For the text-containing cell, return its midpoint in (x, y) coordinate format. 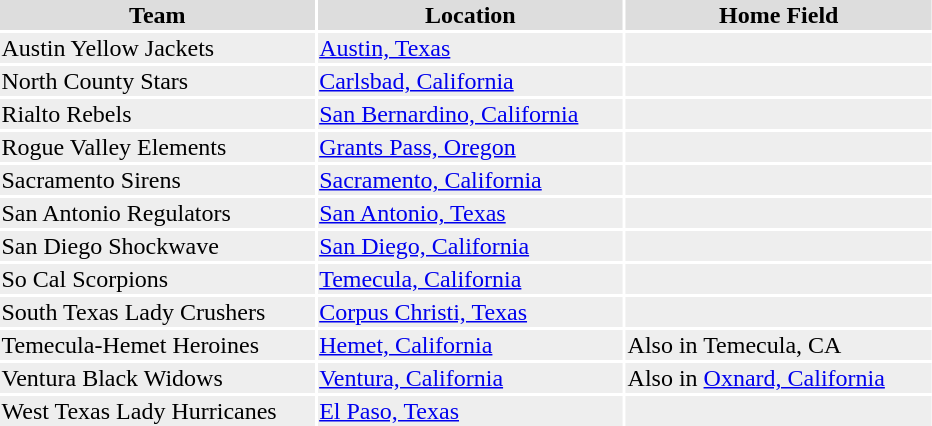
San Diego Shockwave (158, 246)
Home Field (778, 15)
So Cal Scorpions (158, 279)
Rogue Valley Elements (158, 147)
Temecula-Hemet Heroines (158, 345)
Grants Pass, Oregon (470, 147)
Hemet, California (470, 345)
Sacramento, California (470, 180)
Ventura Black Widows (158, 378)
Team (158, 15)
South Texas Lady Crushers (158, 312)
Also in Oxnard, California (778, 378)
Rialto Rebels (158, 114)
North County Stars (158, 81)
El Paso, Texas (470, 411)
Austin Yellow Jackets (158, 48)
Location (470, 15)
San Antonio Regulators (158, 213)
San Antonio, Texas (470, 213)
Ventura, California (470, 378)
Carlsbad, California (470, 81)
Sacramento Sirens (158, 180)
San Diego, California (470, 246)
Austin, Texas (470, 48)
San Bernardino, California (470, 114)
West Texas Lady Hurricanes (158, 411)
Also in Temecula, CA (778, 345)
Corpus Christi, Texas (470, 312)
Temecula, California (470, 279)
